Find where the given text appears and provide that cell's center as (x, y) coordinate. 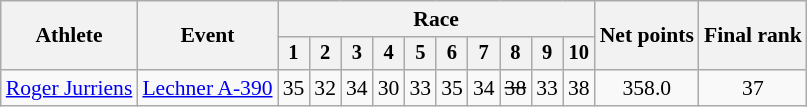
2 (325, 54)
4 (389, 54)
10 (579, 54)
8 (516, 54)
37 (753, 88)
Roger Jurriens (70, 88)
Lechner A-390 (207, 88)
7 (484, 54)
Race (436, 19)
Final rank (753, 36)
358.0 (647, 88)
6 (452, 54)
Athlete (70, 36)
1 (294, 54)
9 (547, 54)
5 (420, 54)
Event (207, 36)
3 (357, 54)
Net points (647, 36)
32 (325, 88)
30 (389, 88)
